Provide the [x, y] coordinate of the cell's center where the given text is located.  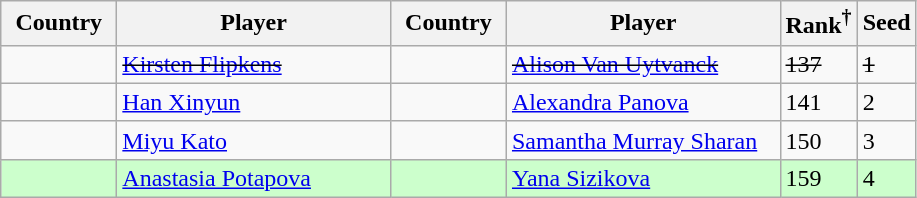
1 [886, 64]
137 [818, 64]
141 [818, 102]
4 [886, 178]
Alison Van Uytvanck [643, 64]
2 [886, 102]
Alexandra Panova [643, 102]
Miyu Kato [254, 140]
Rank† [818, 24]
Anastasia Potapova [254, 178]
Seed [886, 24]
Samantha Murray Sharan [643, 140]
3 [886, 140]
Kirsten Flipkens [254, 64]
150 [818, 140]
Han Xinyun [254, 102]
159 [818, 178]
Yana Sizikova [643, 178]
